Detect which cell encompasses the target text, then output its [X, Y] center coordinate. 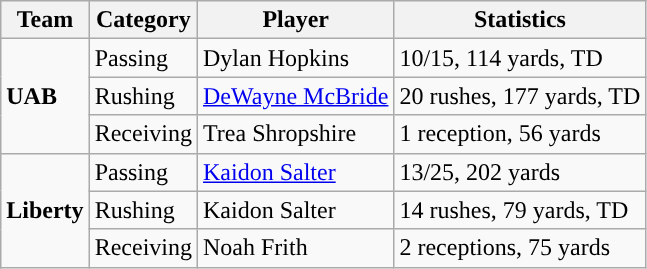
Trea Shropshire [296, 134]
Noah Frith [296, 248]
14 rushes, 79 yards, TD [520, 210]
Player [296, 20]
13/25, 202 yards [520, 172]
DeWayne McBride [296, 96]
Liberty [45, 210]
20 rushes, 177 yards, TD [520, 96]
Category [143, 20]
Statistics [520, 20]
10/15, 114 yards, TD [520, 58]
UAB [45, 96]
Team [45, 20]
1 reception, 56 yards [520, 134]
Dylan Hopkins [296, 58]
2 receptions, 75 yards [520, 248]
